Determine the [X, Y] coordinate at the center of the cell enclosing the given text.  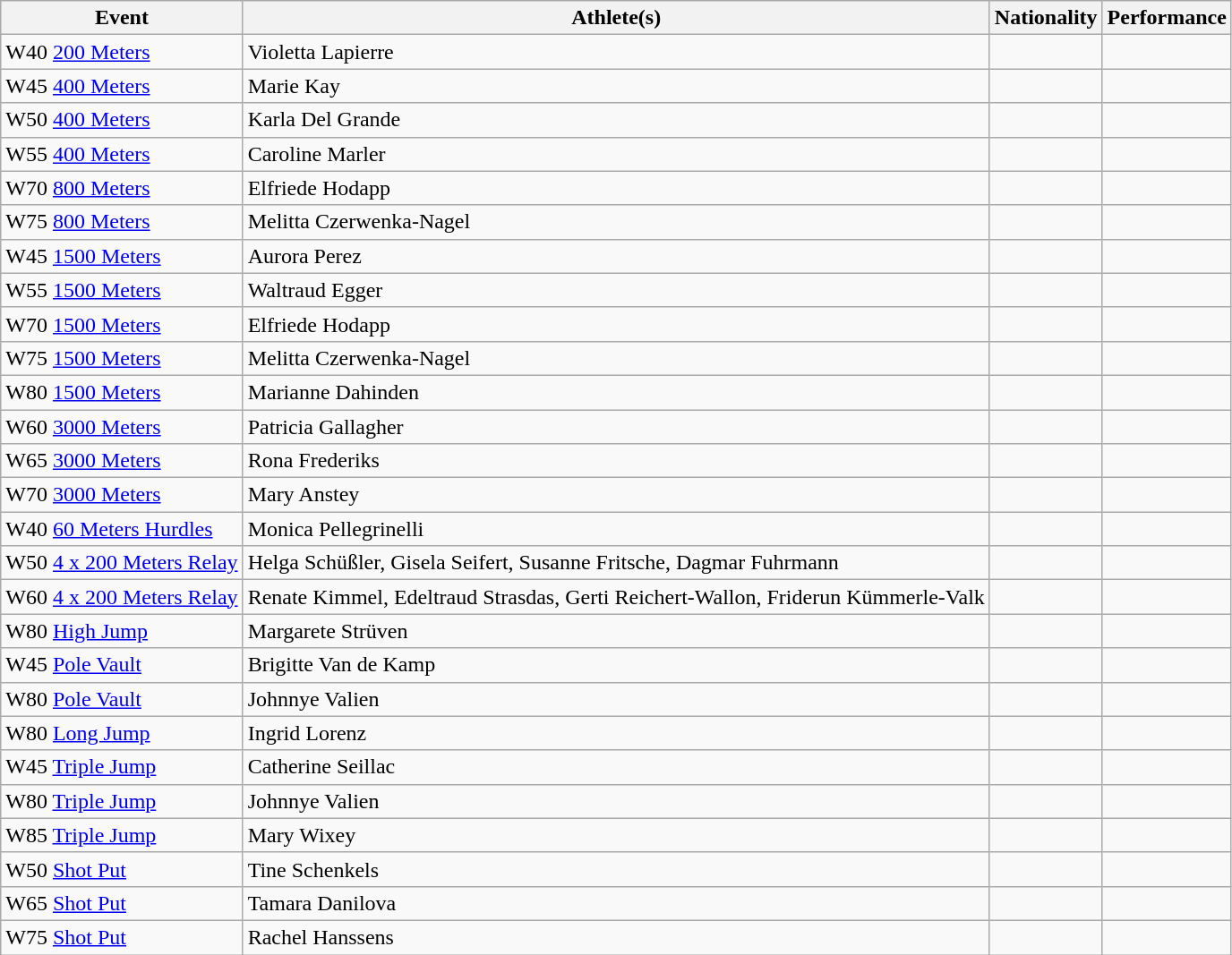
W80 1500 Meters [122, 392]
Brigitte Van de Kamp [616, 665]
Margarete Strüven [616, 631]
W45 Pole Vault [122, 665]
W80 Pole Vault [122, 699]
W60 3000 Meters [122, 427]
W40 60 Meters Hurdles [122, 529]
W40 200 Meters [122, 52]
Rona Frederiks [616, 461]
W80 Triple Jump [122, 801]
W80 Long Jump [122, 733]
Waltraud Egger [616, 290]
Catherine Seillac [616, 767]
W55 400 Meters [122, 154]
W75 Shot Put [122, 937]
W50 4 x 200 Meters Relay [122, 563]
Marianne Dahinden [616, 392]
W75 800 Meters [122, 222]
W50 400 Meters [122, 120]
Karla Del Grande [616, 120]
Nationality [1046, 18]
Patricia Gallagher [616, 427]
W50 Shot Put [122, 869]
Marie Kay [616, 86]
Ingrid Lorenz [616, 733]
W80 High Jump [122, 631]
W70 800 Meters [122, 188]
Performance [1167, 18]
Athlete(s) [616, 18]
Monica Pellegrinelli [616, 529]
W60 4 x 200 Meters Relay [122, 597]
Aurora Perez [616, 256]
W45 400 Meters [122, 86]
W65 3000 Meters [122, 461]
Mary Anstey [616, 495]
W45 Triple Jump [122, 767]
W75 1500 Meters [122, 358]
Tine Schenkels [616, 869]
Rachel Hanssens [616, 937]
W70 1500 Meters [122, 324]
Renate Kimmel, Edeltraud Strasdas, Gerti Reichert-Wallon, Friderun Kümmerle-Valk [616, 597]
Mary Wixey [616, 835]
W45 1500 Meters [122, 256]
Tamara Danilova [616, 903]
Event [122, 18]
W70 3000 Meters [122, 495]
Violetta Lapierre [616, 52]
Helga Schüßler, Gisela Seifert, Susanne Fritsche, Dagmar Fuhrmann [616, 563]
W65 Shot Put [122, 903]
W55 1500 Meters [122, 290]
Caroline Marler [616, 154]
W85 Triple Jump [122, 835]
